Identify which cell holds the provided text, then report its (X, Y) central coordinate. 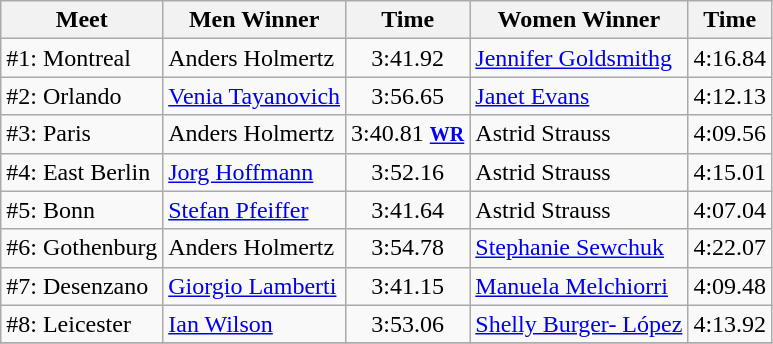
4:12.13 (730, 96)
#7: Desenzano (82, 286)
Manuela Melchiorri (579, 286)
4:13.92 (730, 324)
Stefan Pfeiffer (254, 210)
Men Winner (254, 20)
Women Winner (579, 20)
3:52.16 (408, 172)
3:41.64 (408, 210)
#2: Orlando (82, 96)
4:15.01 (730, 172)
4:09.48 (730, 286)
Meet (82, 20)
#4: East Berlin (82, 172)
3:53.06 (408, 324)
3:40.81 WR (408, 134)
Jorg Hoffmann (254, 172)
Ian Wilson (254, 324)
Giorgio Lamberti (254, 286)
#5: Bonn (82, 210)
3:54.78 (408, 248)
Shelly Burger- López (579, 324)
3:41.15 (408, 286)
#6: Gothenburg (82, 248)
4:16.84 (730, 58)
4:22.07 (730, 248)
Jennifer Goldsmithg (579, 58)
Stephanie Sewchuk (579, 248)
4:09.56 (730, 134)
3:41.92 (408, 58)
#3: Paris (82, 134)
4:07.04 (730, 210)
3:56.65 (408, 96)
Janet Evans (579, 96)
#1: Montreal (82, 58)
Venia Tayanovich (254, 96)
#8: Leicester (82, 324)
